Output the (x, y) coordinate of the center of the cell containing the given text.  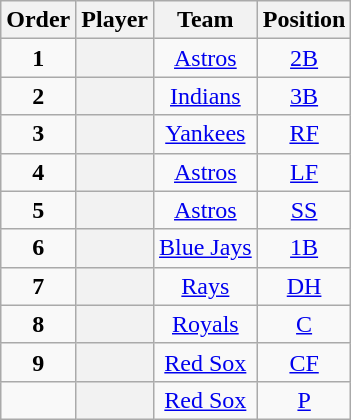
2 (38, 96)
C (304, 324)
Team (205, 20)
1B (304, 248)
RF (304, 134)
Rays (205, 286)
Order (38, 20)
7 (38, 286)
LF (304, 172)
6 (38, 248)
Royals (205, 324)
Indians (205, 96)
1 (38, 58)
Position (304, 20)
Player (115, 20)
2B (304, 58)
4 (38, 172)
3B (304, 96)
SS (304, 210)
9 (38, 362)
8 (38, 324)
3 (38, 134)
Yankees (205, 134)
Blue Jays (205, 248)
DH (304, 286)
5 (38, 210)
CF (304, 362)
P (304, 400)
